Provide the [x, y] coordinate of the cell's center where the given text is located.  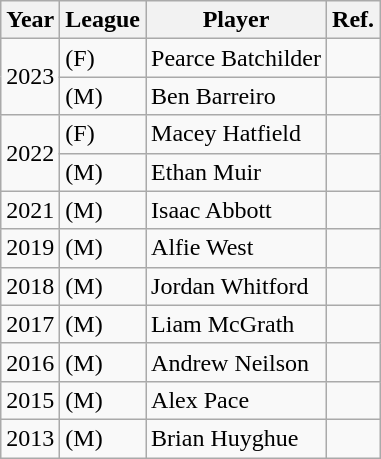
Macey Hatfield [236, 134]
Liam McGrath [236, 324]
Ref. [354, 20]
2021 [30, 210]
Alfie West [236, 248]
Year [30, 20]
Isaac Abbott [236, 210]
2019 [30, 248]
2013 [30, 438]
Player [236, 20]
2018 [30, 286]
Ben Barreiro [236, 96]
2017 [30, 324]
Ethan Muir [236, 172]
Brian Huyghue [236, 438]
2016 [30, 362]
Pearce Batchilder [236, 58]
2015 [30, 400]
2022 [30, 153]
League [103, 20]
Andrew Neilson [236, 362]
Jordan Whitford [236, 286]
2023 [30, 77]
Alex Pace [236, 400]
